Return [X, Y] of the center of cell containing provided text 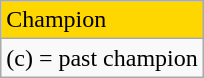
Champion [102, 20]
(c) = past champion [102, 58]
